Return the (X, Y) coordinate for the center point of the cell that contains the specified text.  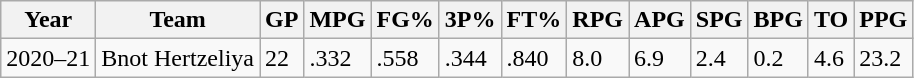
Team (178, 20)
6.9 (660, 58)
MPG (338, 20)
3P% (470, 20)
2.4 (719, 58)
BPG (778, 20)
0.2 (778, 58)
TO (830, 20)
APG (660, 20)
22 (282, 58)
.344 (470, 58)
FT% (534, 20)
Year (48, 20)
4.6 (830, 58)
SPG (719, 20)
2020–21 (48, 58)
FG% (405, 20)
GP (282, 20)
RPG (598, 20)
.332 (338, 58)
PPG (884, 20)
Bnot Hertzeliya (178, 58)
23.2 (884, 58)
.840 (534, 58)
.558 (405, 58)
8.0 (598, 58)
